Output the (X, Y) coordinate of the center of the cell containing the given text.  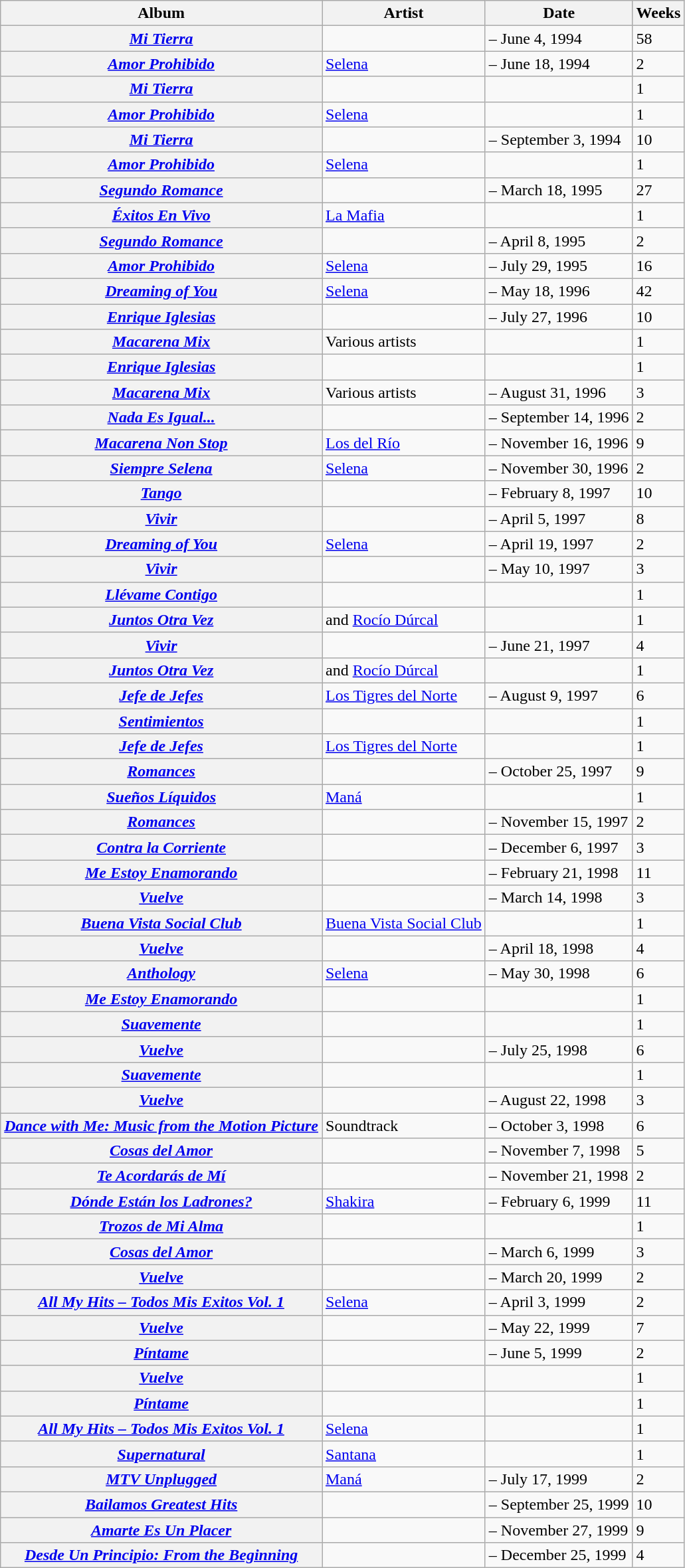
– March 20, 1999 (559, 1277)
Siempre Selena (161, 468)
27 (658, 190)
7 (658, 1328)
8 (658, 519)
– July 25, 1998 (559, 1049)
– June 4, 1994 (559, 39)
– July 17, 1999 (559, 1479)
– September 3, 1994 (559, 139)
Amarte Es Un Placer (161, 1529)
Éxitos En Vivo (161, 215)
– October 25, 1997 (559, 772)
– September 14, 1996 (559, 418)
– November 30, 1996 (559, 468)
Los del Río (403, 443)
Llévame Contigo (161, 594)
– November 16, 1996 (559, 443)
– June 5, 1999 (559, 1353)
– November 27, 1999 (559, 1529)
– November 21, 1998 (559, 1176)
MTV Unplugged (161, 1479)
– May 18, 1996 (559, 291)
Weeks (658, 13)
– February 8, 1997 (559, 493)
Artist (403, 13)
– April 18, 1998 (559, 948)
58 (658, 39)
– July 29, 1995 (559, 266)
– December 25, 1999 (559, 1555)
– December 6, 1997 (559, 847)
Sueños Líquidos (161, 797)
Dance with Me: Music from the Motion Picture (161, 1126)
La Mafia (403, 215)
Sentimientos (161, 721)
– August 9, 1997 (559, 695)
– April 3, 1999 (559, 1302)
– November 7, 1998 (559, 1151)
– May 10, 1997 (559, 569)
– April 8, 1995 (559, 240)
Shakira (403, 1201)
42 (658, 291)
– April 5, 1997 (559, 519)
Date (559, 13)
– May 22, 1999 (559, 1328)
Anthology (161, 974)
Nada Es Igual... (161, 418)
Desde Un Principio: From the Beginning (161, 1555)
Te Acordarás de Mí (161, 1176)
– June 18, 1994 (559, 64)
– March 18, 1995 (559, 190)
Contra la Corriente (161, 847)
– May 30, 1998 (559, 974)
– February 21, 1998 (559, 873)
Trozos de Mi Alma (161, 1227)
5 (658, 1151)
– November 15, 1997 (559, 822)
Santana (403, 1454)
Tango (161, 493)
– September 25, 1999 (559, 1504)
– April 19, 1997 (559, 544)
– August 31, 1996 (559, 392)
Supernatural (161, 1454)
– October 3, 1998 (559, 1126)
Soundtrack (403, 1126)
Macarena Non Stop (161, 443)
Dónde Están los Ladrones? (161, 1201)
– June 21, 1997 (559, 645)
– July 27, 1996 (559, 317)
– March 14, 1998 (559, 898)
16 (658, 266)
– February 6, 1999 (559, 1201)
Album (161, 13)
– March 6, 1999 (559, 1252)
Bailamos Greatest Hits (161, 1504)
– August 22, 1998 (559, 1100)
